Capture the cell that displays the provided text and extract its [x, y] central coordinate. 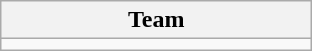
Team [156, 20]
